Find where the given text appears and provide that cell's center as (x, y) coordinate. 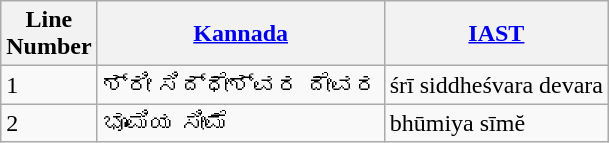
bhūmiya sīmĕ (496, 123)
1 (49, 85)
2 (49, 123)
LineNumber (49, 34)
ಶ್ರೀ ಸಿದ್ಧೇಶ್ವರ ದೇವರ (240, 85)
ಭೂಮಿಯ ಸೀಮೆ (240, 123)
śrī siddheśvara devara (496, 85)
IAST (496, 34)
Kannada (240, 34)
